For the text-containing cell, return its midpoint in (X, Y) coordinate format. 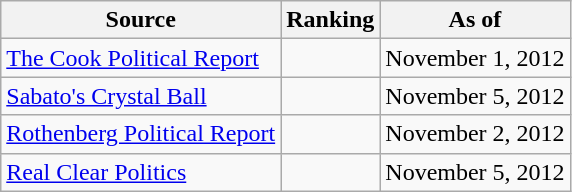
Sabato's Crystal Ball (141, 96)
The Cook Political Report (141, 58)
Source (141, 20)
Real Clear Politics (141, 172)
As of (475, 20)
Rothenberg Political Report (141, 134)
Ranking (330, 20)
November 2, 2012 (475, 134)
November 1, 2012 (475, 58)
